Search for the cell housing the specified text and yield its [X, Y] center coordinate. 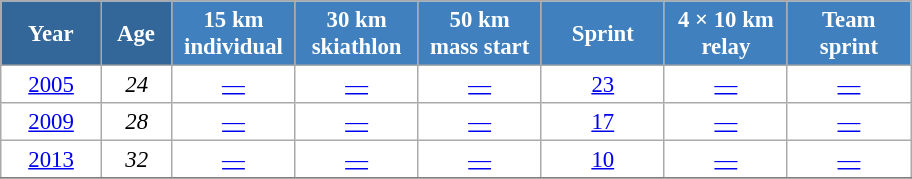
10 [602, 160]
28 [136, 122]
Age [136, 34]
2005 [52, 85]
4 × 10 km relay [726, 34]
32 [136, 160]
2013 [52, 160]
30 km skiathlon [356, 34]
2009 [52, 122]
Team sprint [848, 34]
Year [52, 34]
15 km individual [234, 34]
50 km mass start [480, 34]
17 [602, 122]
23 [602, 85]
24 [136, 85]
Sprint [602, 34]
